Find where the given text appears and provide that cell's center as (X, Y) coordinate. 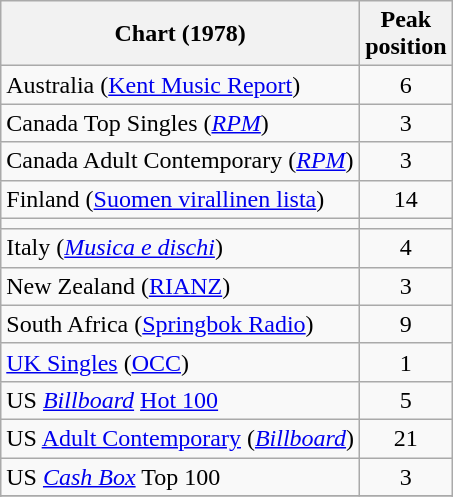
UK Singles (OCC) (180, 362)
Chart (1978) (180, 34)
US Adult Contemporary (Billboard) (180, 438)
Finland (Suomen virallinen lista) (180, 199)
4 (406, 248)
Peakposition (406, 34)
Canada Top Singles (RPM) (180, 123)
Italy (Musica e dischi) (180, 248)
21 (406, 438)
South Africa (Springbok Radio) (180, 324)
Canada Adult Contemporary (RPM) (180, 161)
US Cash Box Top 100 (180, 477)
New Zealand (RIANZ) (180, 286)
9 (406, 324)
US Billboard Hot 100 (180, 400)
14 (406, 199)
Australia (Kent Music Report) (180, 85)
6 (406, 85)
5 (406, 400)
1 (406, 362)
